Scan for the cell matching the given text and deliver its (x, y) coordinate at center. 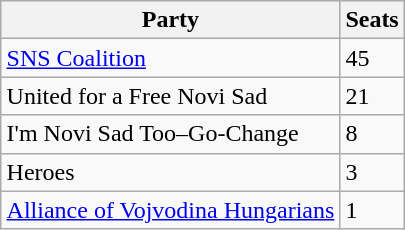
I'm Novi Sad Too–Go-Change (170, 134)
21 (372, 96)
SNS Coalition (170, 58)
Alliance of Vojvodina Hungarians (170, 210)
1 (372, 210)
United for a Free Novi Sad (170, 96)
3 (372, 172)
Party (170, 20)
Seats (372, 20)
45 (372, 58)
Heroes (170, 172)
8 (372, 134)
